Scan for the cell matching the given text and deliver its (X, Y) coordinate at center. 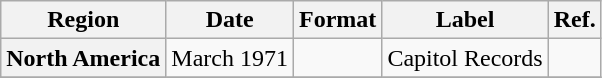
Date (230, 20)
Ref. (574, 20)
March 1971 (230, 58)
Region (84, 20)
Label (465, 20)
Format (337, 20)
North America (84, 58)
Capitol Records (465, 58)
